Find where the given text appears and provide that cell's center as (X, Y) coordinate. 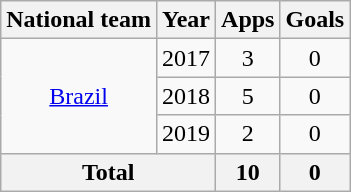
Apps (248, 20)
2 (248, 134)
Goals (315, 20)
2019 (186, 134)
Total (108, 172)
5 (248, 96)
10 (248, 172)
Year (186, 20)
National team (79, 20)
2018 (186, 96)
2017 (186, 58)
Brazil (79, 96)
3 (248, 58)
